Capture the cell that displays the provided text and extract its (x, y) central coordinate. 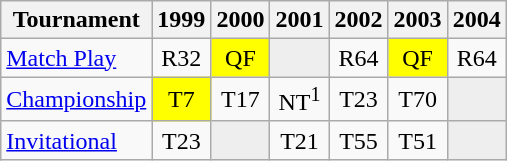
2003 (418, 20)
Tournament (76, 20)
2004 (476, 20)
T21 (300, 140)
R32 (182, 58)
T17 (240, 100)
1999 (182, 20)
2002 (358, 20)
NT1 (300, 100)
T55 (358, 140)
T7 (182, 100)
Championship (76, 100)
Invitational (76, 140)
Match Play (76, 58)
2001 (300, 20)
2000 (240, 20)
T70 (418, 100)
T51 (418, 140)
